Detect which cell encompasses the target text, then output its (X, Y) center coordinate. 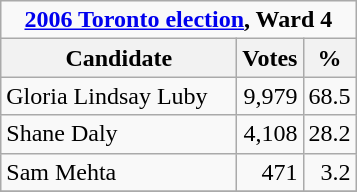
2006 Toronto election, Ward 4 (178, 20)
4,108 (270, 134)
Gloria Lindsay Luby (119, 96)
9,979 (270, 96)
Shane Daly (119, 134)
% (330, 58)
68.5 (330, 96)
3.2 (330, 172)
28.2 (330, 134)
Votes (270, 58)
Candidate (119, 58)
Sam Mehta (119, 172)
471 (270, 172)
